Locate the cell with the specified text and output its (X, Y) center coordinate. 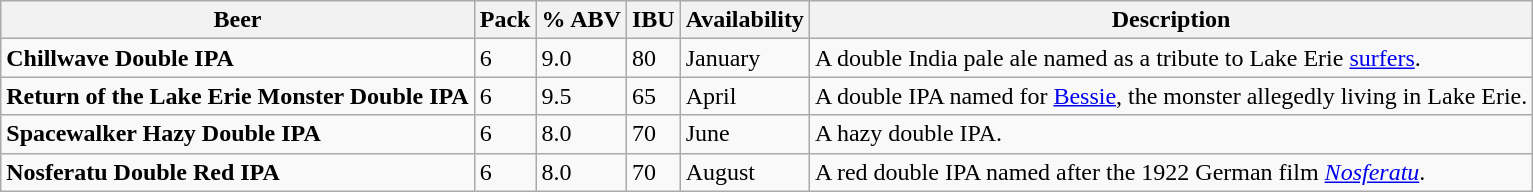
Pack (505, 20)
65 (653, 96)
Availability (744, 20)
August (744, 172)
Nosferatu Double Red IPA (238, 172)
9.0 (581, 58)
A double IPA named for Bessie, the monster allegedly living in Lake Erie. (1170, 96)
January (744, 58)
80 (653, 58)
IBU (653, 20)
Return of the Lake Erie Monster Double IPA (238, 96)
% ABV (581, 20)
9.5 (581, 96)
A red double IPA named after the 1922 German film Nosferatu. (1170, 172)
June (744, 134)
A double India pale ale named as a tribute to Lake Erie surfers. (1170, 58)
Beer (238, 20)
Spacewalker Hazy Double IPA (238, 134)
April (744, 96)
Description (1170, 20)
A hazy double IPA. (1170, 134)
Chillwave Double IPA (238, 58)
